For the text-containing cell, return its midpoint in [X, Y] coordinate format. 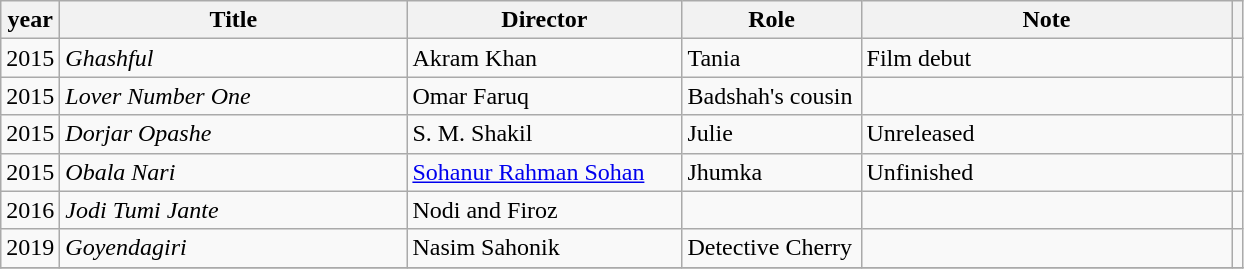
Sohanur Rahman Sohan [544, 172]
Badshah's cousin [772, 96]
Ghashful [234, 58]
Jhumka [772, 172]
Lover Number One [234, 96]
2016 [30, 210]
Omar Faruq [544, 96]
Nasim Sahonik [544, 248]
Film debut [1046, 58]
Akram Khan [544, 58]
Dorjar Opashe [234, 134]
Title [234, 20]
S. M. Shakil [544, 134]
Director [544, 20]
Note [1046, 20]
Unfinished [1046, 172]
Detective Cherry [772, 248]
Goyendagiri [234, 248]
Unreleased [1046, 134]
year [30, 20]
Tania [772, 58]
2019 [30, 248]
Julie [772, 134]
Role [772, 20]
Jodi Tumi Jante [234, 210]
Nodi and Firoz [544, 210]
Obala Nari [234, 172]
